From the cell containing the given text, extract its center point as (X, Y) coordinate. 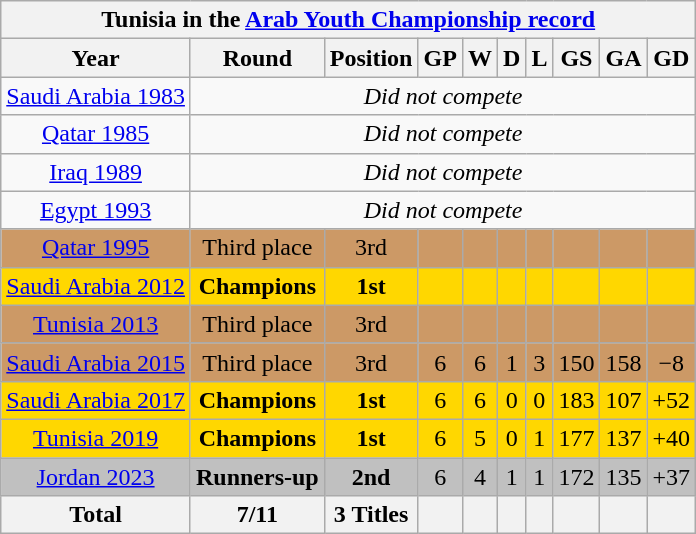
+52 (672, 400)
5 (480, 438)
4 (480, 477)
158 (624, 362)
107 (624, 400)
Total (96, 515)
Qatar 1995 (96, 248)
W (480, 58)
Tunisia 2013 (96, 324)
Iraq 1989 (96, 172)
GP (440, 58)
Egypt 1993 (96, 210)
−8 (672, 362)
D (511, 58)
Round (257, 58)
GD (672, 58)
Saudi Arabia 2017 (96, 400)
3 (540, 362)
+37 (672, 477)
150 (576, 362)
Tunisia 2019 (96, 438)
Position (371, 58)
Saudi Arabia 2015 (96, 362)
183 (576, 400)
Year (96, 58)
GS (576, 58)
Tunisia in the Arab Youth Championship record (348, 20)
135 (624, 477)
177 (576, 438)
137 (624, 438)
7/11 (257, 515)
Saudi Arabia 1983 (96, 96)
2nd (371, 477)
Runners-up (257, 477)
GA (624, 58)
172 (576, 477)
Saudi Arabia 2012 (96, 286)
Qatar 1985 (96, 134)
L (540, 58)
+40 (672, 438)
3 Titles (371, 515)
Jordan 2023 (96, 477)
